Determine the [X, Y] coordinate at the center of the cell enclosing the given text.  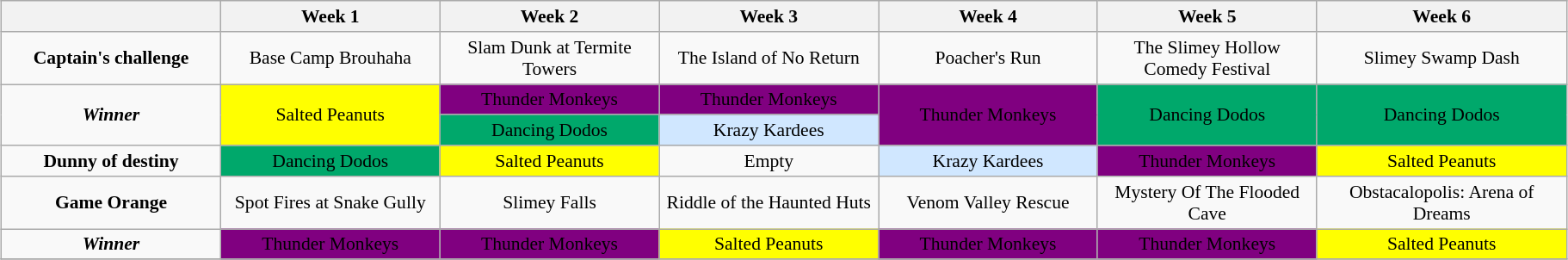
Slam Dunk at Termite Towers [549, 59]
Captain's challenge [112, 59]
Spot Fires at Snake Gully [330, 203]
Week 4 [988, 16]
Base Camp Brouhaha [330, 59]
Obstacalopolis: Arena of Dreams [1441, 203]
Slimey Swamp Dash [1441, 59]
Mystery Of The Flooded Cave [1207, 203]
Game Orange [112, 203]
Dunny of destiny [112, 161]
Riddle of the Haunted Huts [769, 203]
Week 3 [769, 16]
Week 2 [549, 16]
Poacher's Run [988, 59]
Venom Valley Rescue [988, 203]
Week 5 [1207, 16]
Week 1 [330, 16]
The Island of No Return [769, 59]
Week 6 [1441, 16]
Empty [769, 161]
The Slimey Hollow Comedy Festival [1207, 59]
Slimey Falls [549, 203]
